Pinpoint the cell where the given text exists, returning its [X, Y] midpoint coordinate. 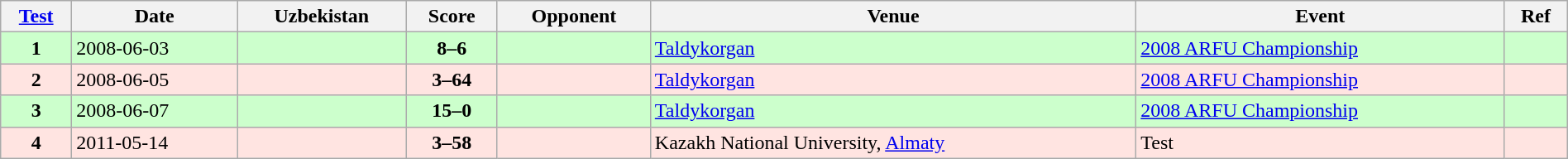
4 [36, 142]
2008-06-05 [155, 79]
Event [1320, 17]
8–6 [452, 48]
1 [36, 48]
3–58 [452, 142]
Date [155, 17]
2011-05-14 [155, 142]
2 [36, 79]
Ref [1537, 17]
Uzbekistan [322, 17]
Kazakh National University, Almaty [893, 142]
Venue [893, 17]
3–64 [452, 79]
2008-06-03 [155, 48]
15–0 [452, 111]
Score [452, 17]
Opponent [574, 17]
2008-06-07 [155, 111]
3 [36, 111]
